Find where the given text appears and provide that cell's center as (x, y) coordinate. 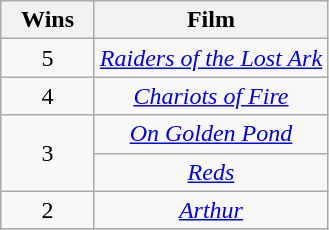
Wins (48, 20)
Reds (210, 172)
On Golden Pond (210, 134)
Chariots of Fire (210, 96)
3 (48, 153)
Raiders of the Lost Ark (210, 58)
Film (210, 20)
Arthur (210, 210)
4 (48, 96)
5 (48, 58)
2 (48, 210)
